Determine the [X, Y] coordinate at the center of the cell enclosing the given text.  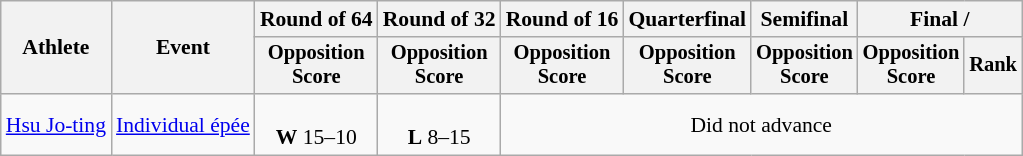
L 8–15 [440, 124]
Athlete [56, 48]
Hsu Jo-ting [56, 124]
Final / [940, 19]
Round of 64 [316, 19]
Round of 32 [440, 19]
Semifinal [804, 19]
W 15–10 [316, 124]
Individual épée [183, 124]
Round of 16 [562, 19]
Did not advance [762, 124]
Event [183, 48]
Quarterfinal [687, 19]
Rank [993, 66]
